Find where the given text appears and provide that cell's center as [x, y] coordinate. 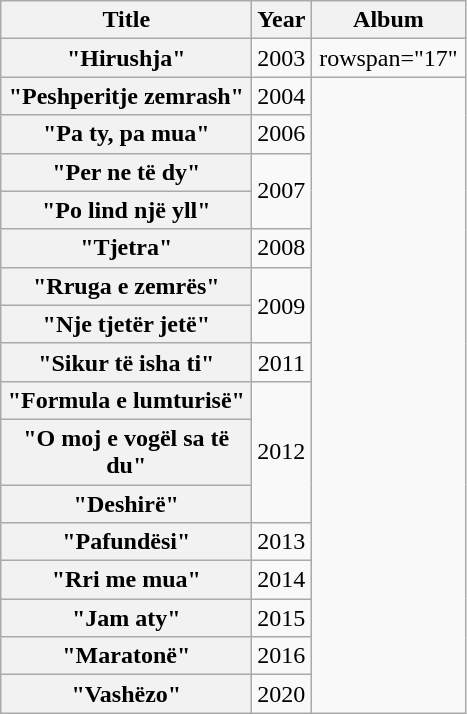
2012 [282, 452]
2003 [282, 58]
2006 [282, 134]
2016 [282, 656]
"Rri me mua" [126, 580]
"Hirushja" [126, 58]
2011 [282, 362]
rowspan="17" [388, 58]
"Vashëzo" [126, 694]
2015 [282, 618]
Album [388, 20]
"Peshperitje zemrash" [126, 96]
2013 [282, 542]
"O moj e vogël sa të du" [126, 452]
2009 [282, 305]
2008 [282, 248]
"Po lind një yll" [126, 210]
"Maratonë" [126, 656]
"Per ne të dy" [126, 172]
"Rruga e zemrës" [126, 286]
"Jam aty" [126, 618]
"Nje tjetër jetë" [126, 324]
Year [282, 20]
Title [126, 20]
2014 [282, 580]
"Pafundësi" [126, 542]
"Deshirë" [126, 503]
"Pa ty, pa mua" [126, 134]
2004 [282, 96]
"Sikur të isha ti" [126, 362]
"Formula e lumturisë" [126, 400]
2020 [282, 694]
2007 [282, 191]
"Tjetra" [126, 248]
